Detect which cell encompasses the target text, then output its (X, Y) center coordinate. 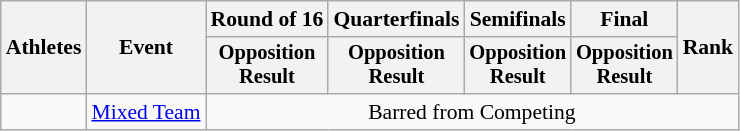
Semifinals (518, 19)
Final (624, 19)
Quarterfinals (396, 19)
Event (146, 48)
Barred from Competing (472, 112)
Mixed Team (146, 112)
Athletes (44, 48)
Rank (708, 48)
Round of 16 (268, 19)
